Return (x, y) of the center of cell containing provided text 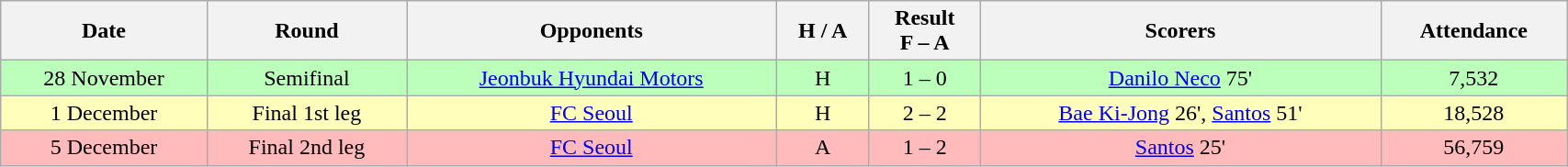
7,532 (1473, 78)
18,528 (1473, 113)
ResultF – A (924, 31)
Round (307, 31)
1 December (105, 113)
Attendance (1473, 31)
Jeonbuk Hyundai Motors (592, 78)
28 November (105, 78)
56,759 (1473, 148)
1 – 2 (924, 148)
Date (105, 31)
Final 2nd leg (307, 148)
Bae Ki-Jong 26', Santos 51' (1180, 113)
Final 1st leg (307, 113)
Santos 25' (1180, 148)
Semifinal (307, 78)
Opponents (592, 31)
2 – 2 (924, 113)
Scorers (1180, 31)
H / A (823, 31)
1 – 0 (924, 78)
A (823, 148)
5 December (105, 148)
Danilo Neco 75' (1180, 78)
